Identify which cell holds the provided text, then report its (x, y) central coordinate. 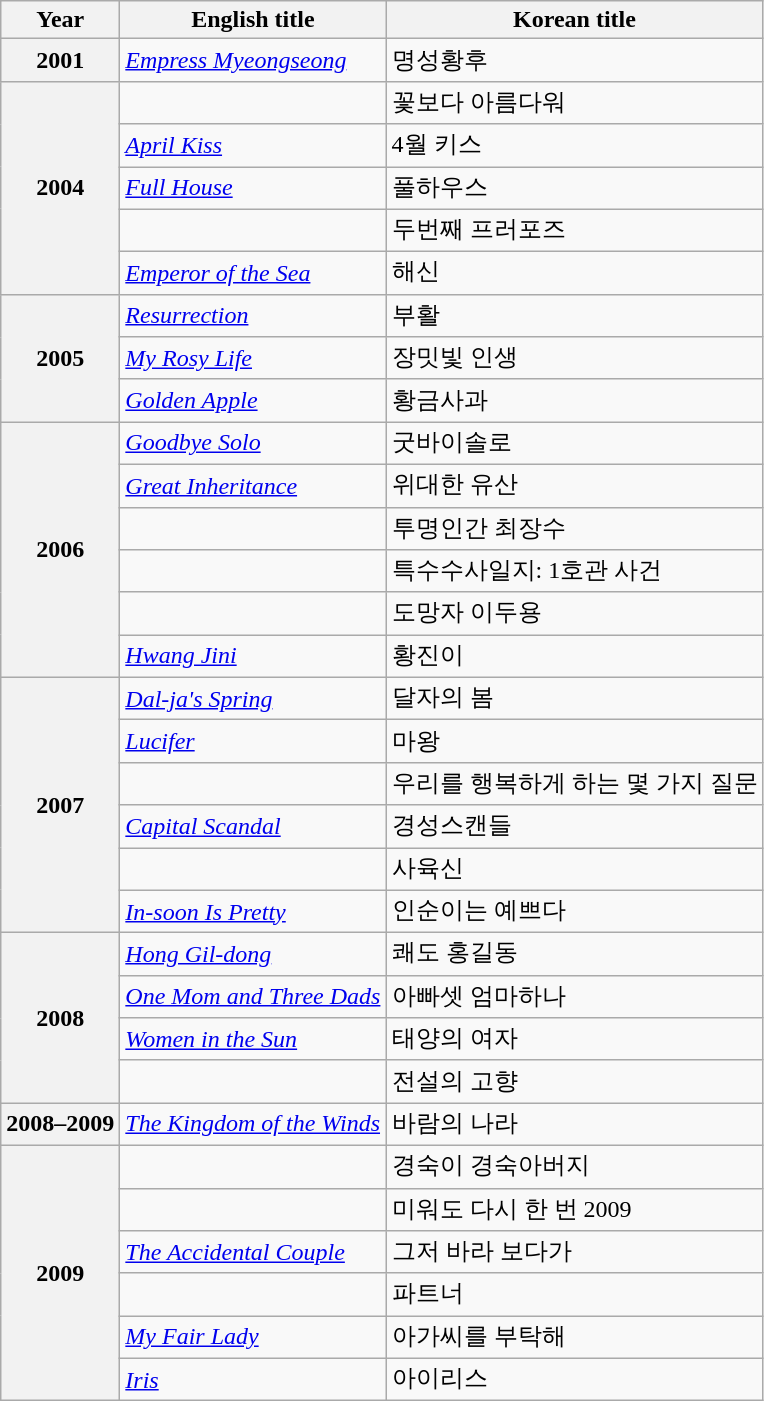
Resurrection (253, 316)
2001 (60, 60)
2007 (60, 804)
사육신 (574, 870)
쾌도 홍길동 (574, 954)
Full House (253, 188)
Hwang Jini (253, 656)
Empress Myeongseong (253, 60)
Iris (253, 1380)
April Kiss (253, 146)
2006 (60, 550)
Korean title (574, 20)
Lucifer (253, 742)
2004 (60, 188)
꽃보다 아름다워 (574, 102)
The Accidental Couple (253, 1252)
2005 (60, 358)
In-soon Is Pretty (253, 912)
달자의 봄 (574, 698)
2009 (60, 1272)
English title (253, 20)
Golden Apple (253, 400)
우리를 행복하게 하는 몇 가지 질문 (574, 784)
전설의 고향 (574, 1082)
황진이 (574, 656)
경숙이 경숙아버지 (574, 1166)
Goodbye Solo (253, 444)
인순이는 예쁘다 (574, 912)
One Mom and Three Dads (253, 996)
The Kingdom of the Winds (253, 1124)
태양의 여자 (574, 1040)
Emperor of the Sea (253, 274)
그저 바라 보다가 (574, 1252)
위대한 유산 (574, 486)
도망자 이두용 (574, 614)
장밋빛 인생 (574, 358)
2008 (60, 1018)
풀하우스 (574, 188)
Dal-ja's Spring (253, 698)
아가씨를 부탁해 (574, 1338)
해신 (574, 274)
Year (60, 20)
Great Inheritance (253, 486)
황금사과 (574, 400)
명성황후 (574, 60)
4월 키스 (574, 146)
부활 (574, 316)
두번째 프러포즈 (574, 230)
Women in the Sun (253, 1040)
My Rosy Life (253, 358)
파트너 (574, 1294)
마왕 (574, 742)
Capital Scandal (253, 826)
미워도 다시 한 번 2009 (574, 1210)
My Fair Lady (253, 1338)
아빠셋 엄마하나 (574, 996)
Hong Gil-dong (253, 954)
특수수사일지: 1호관 사건 (574, 572)
아이리스 (574, 1380)
경성스캔들 (574, 826)
굿바이솔로 (574, 444)
2008–2009 (60, 1124)
바람의 나라 (574, 1124)
투명인간 최장수 (574, 528)
